Provide the [X, Y] coordinate of the cell's center where the given text is located.  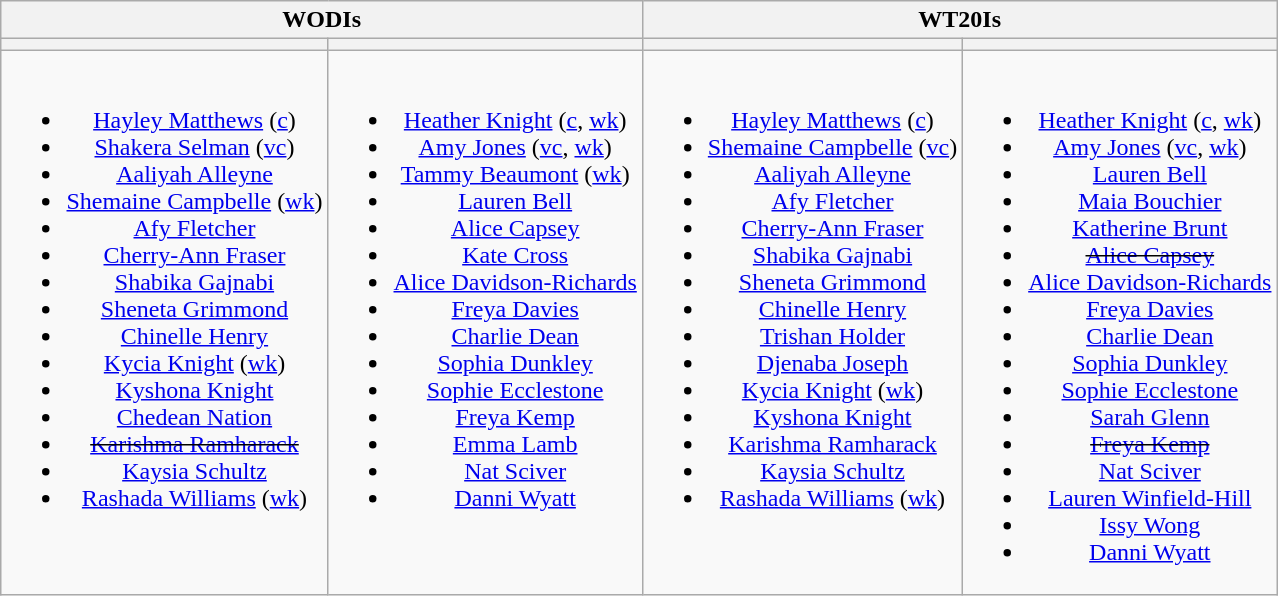
WODIs [322, 20]
WT20Is [960, 20]
